Determine the [x, y] coordinate at the center of the cell enclosing the given text.  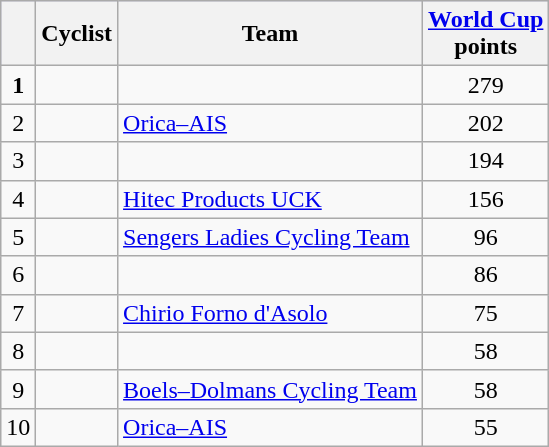
4 [18, 199]
2 [18, 123]
55 [485, 427]
Team [270, 34]
World Cuppoints [485, 34]
96 [485, 237]
Hitec Products UCK [270, 199]
202 [485, 123]
86 [485, 275]
Cyclist [77, 34]
75 [485, 313]
279 [485, 85]
194 [485, 161]
Chirio Forno d'Asolo [270, 313]
8 [18, 351]
3 [18, 161]
10 [18, 427]
Sengers Ladies Cycling Team [270, 237]
1 [18, 85]
6 [18, 275]
9 [18, 389]
Boels–Dolmans Cycling Team [270, 389]
5 [18, 237]
7 [18, 313]
156 [485, 199]
